Search for the cell housing the specified text and yield its [x, y] center coordinate. 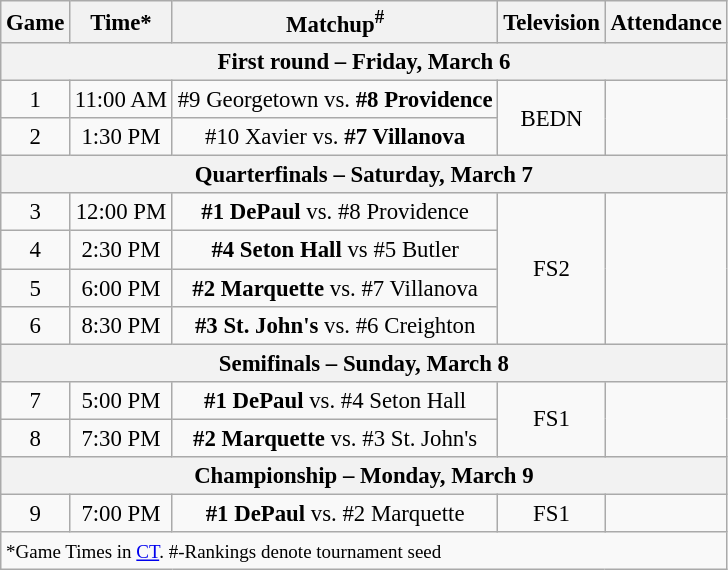
#1 DePaul vs. #2 Marquette [335, 513]
4 [36, 250]
11:00 AM [122, 100]
Time* [122, 22]
#3 St. John's vs. #6 Creighton [335, 325]
8:30 PM [122, 325]
1 [36, 100]
Television [552, 22]
Matchup# [335, 22]
Quarterfinals – Saturday, March 7 [364, 175]
3 [36, 213]
#10 Xavier vs. #7 Villanova [335, 137]
6 [36, 325]
Attendance [666, 22]
First round – Friday, March 6 [364, 62]
2:30 PM [122, 250]
Championship – Monday, March 9 [364, 476]
5:00 PM [122, 400]
#9 Georgetown vs. #8 Providence [335, 100]
5 [36, 288]
BEDN [552, 118]
2 [36, 137]
Semifinals – Sunday, March 8 [364, 363]
FS2 [552, 269]
1:30 PM [122, 137]
#2 Marquette vs. #7 Villanova [335, 288]
6:00 PM [122, 288]
7:30 PM [122, 438]
#2 Marquette vs. #3 St. John's [335, 438]
*Game Times in CT. #-Rankings denote tournament seed [364, 551]
#4 Seton Hall vs #5 Butler [335, 250]
7:00 PM [122, 513]
12:00 PM [122, 213]
9 [36, 513]
Game [36, 22]
7 [36, 400]
#1 DePaul vs. #4 Seton Hall [335, 400]
8 [36, 438]
#1 DePaul vs. #8 Providence [335, 213]
